Find where the given text appears and provide that cell's center as (X, Y) coordinate. 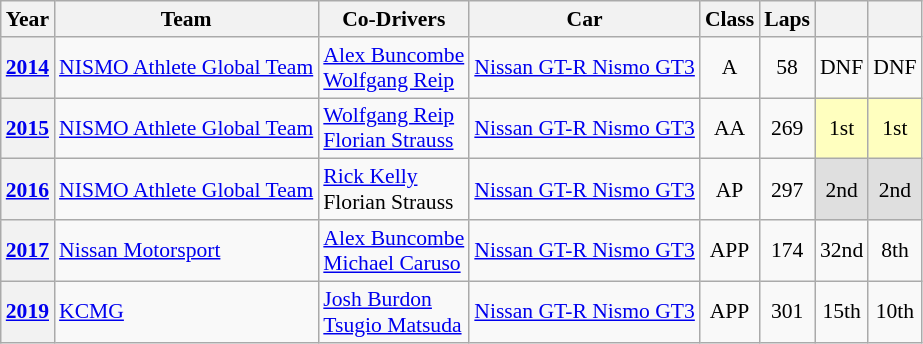
2014 (28, 68)
AA (730, 128)
Co-Drivers (394, 19)
32nd (842, 250)
58 (787, 68)
Josh Burdon Tsugio Matsuda (394, 312)
Laps (787, 19)
Class (730, 19)
Alex Buncombe Michael Caruso (394, 250)
174 (787, 250)
AP (730, 190)
2016 (28, 190)
Alex Buncombe Wolfgang Reip (394, 68)
2015 (28, 128)
Team (186, 19)
15th (842, 312)
2017 (28, 250)
2019 (28, 312)
Car (584, 19)
Year (28, 19)
A (730, 68)
KCMG (186, 312)
301 (787, 312)
Wolfgang Reip Florian Strauss (394, 128)
Rick Kelly Florian Strauss (394, 190)
Nissan Motorsport (186, 250)
8th (894, 250)
269 (787, 128)
297 (787, 190)
10th (894, 312)
